Provide the (x, y) coordinate of the cell's center where the given text is located.  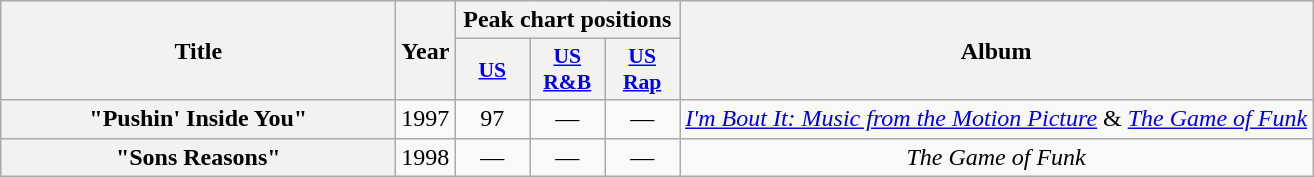
Album (996, 50)
US (492, 70)
USR&B (568, 70)
"Sons Reasons" (198, 157)
97 (492, 119)
Title (198, 50)
Year (426, 50)
1998 (426, 157)
I'm Bout It: Music from the Motion Picture & The Game of Funk (996, 119)
"Pushin' Inside You" (198, 119)
Peak chart positions (568, 20)
1997 (426, 119)
The Game of Funk (996, 157)
USRap (642, 70)
